Return the (x, y) coordinate for the center point of the cell that contains the specified text.  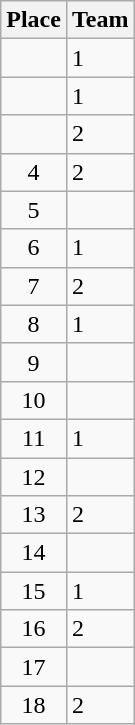
18 (34, 705)
14 (34, 553)
6 (34, 248)
5 (34, 210)
12 (34, 477)
9 (34, 362)
7 (34, 286)
17 (34, 667)
4 (34, 172)
10 (34, 400)
16 (34, 629)
13 (34, 515)
Place (34, 20)
8 (34, 324)
Team (100, 20)
15 (34, 591)
11 (34, 438)
